Pinpoint the cell where the given text exists, returning its (X, Y) midpoint coordinate. 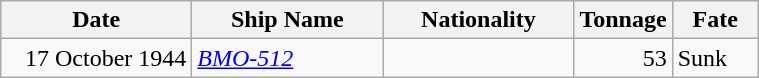
17 October 1944 (96, 58)
BMO-512 (288, 58)
53 (623, 58)
Tonnage (623, 20)
Date (96, 20)
Fate (715, 20)
Sunk (715, 58)
Ship Name (288, 20)
Nationality (478, 20)
